Provide the (X, Y) coordinate of the cell's center where the given text is located.  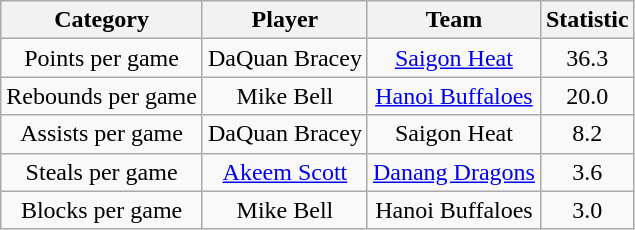
Points per game (102, 58)
8.2 (587, 134)
36.3 (587, 58)
3.6 (587, 172)
Category (102, 20)
Team (454, 20)
Danang Dragons (454, 172)
Akeem Scott (284, 172)
Steals per game (102, 172)
3.0 (587, 210)
Statistic (587, 20)
20.0 (587, 96)
Blocks per game (102, 210)
Rebounds per game (102, 96)
Player (284, 20)
Assists per game (102, 134)
